Extract the [x, y] coordinate from the center of the cell holding the provided text.  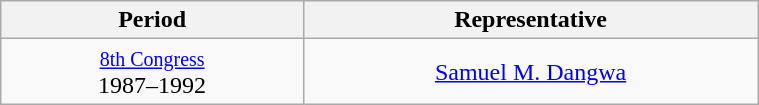
8th Congress1987–1992 [152, 72]
Representative [530, 20]
Samuel M. Dangwa [530, 72]
Period [152, 20]
